Scan for the cell matching the given text and deliver its (x, y) coordinate at center. 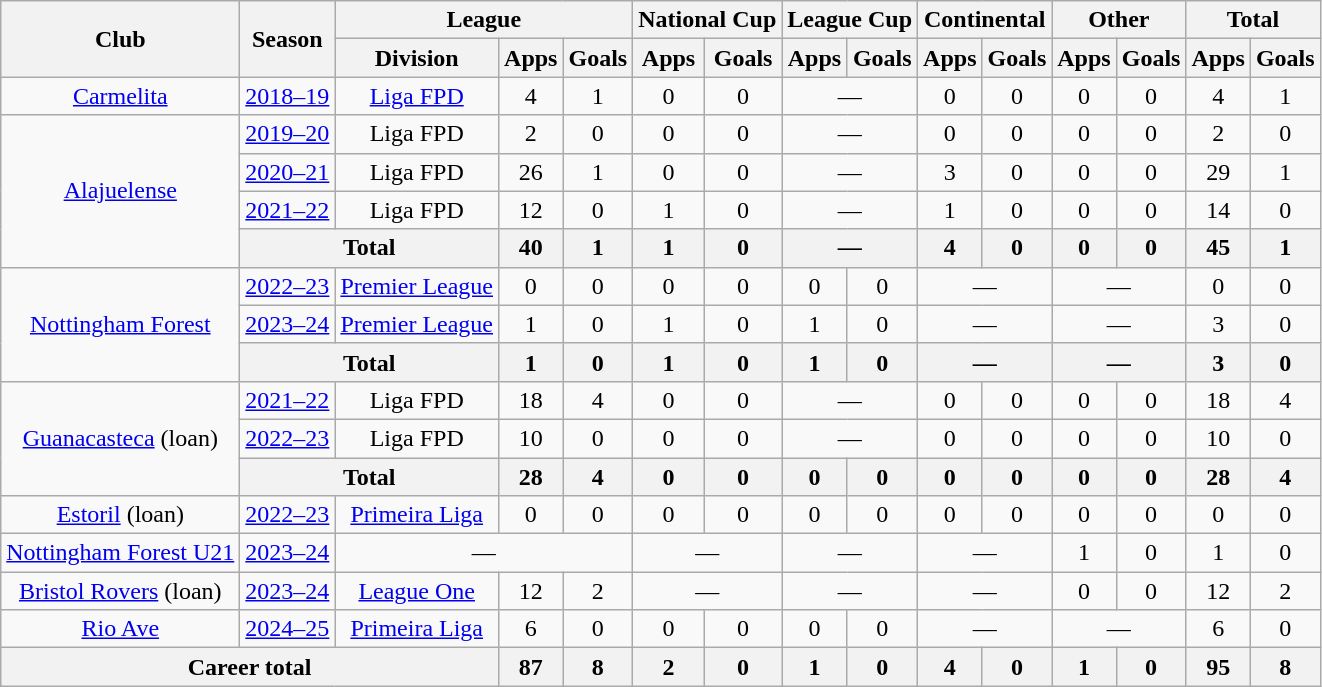
Continental (985, 20)
Career total (250, 667)
Other (1119, 20)
Nottingham Forest U21 (120, 553)
League One (417, 591)
Estoril (loan) (120, 515)
Rio Ave (120, 629)
Bristol Rovers (loan) (120, 591)
Alajuelense (120, 191)
Nottingham Forest (120, 324)
45 (1218, 248)
Guanacasteca (loan) (120, 438)
2019–20 (288, 134)
2024–25 (288, 629)
Carmelita (120, 96)
Club (120, 39)
87 (531, 667)
14 (1218, 210)
40 (531, 248)
2018–19 (288, 96)
26 (531, 172)
Season (288, 39)
Division (417, 58)
2020–21 (288, 172)
League Cup (850, 20)
29 (1218, 172)
League (484, 20)
95 (1218, 667)
National Cup (708, 20)
